From the cell containing the given text, extract its center point as (X, Y) coordinate. 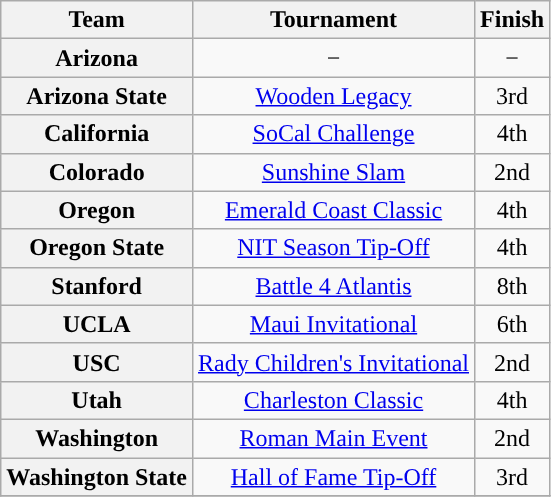
Arizona (97, 58)
Washington (97, 438)
Maui Invitational (334, 324)
Stanford (97, 286)
California (97, 134)
Team (97, 20)
Rady Children's Invitational (334, 362)
Roman Main Event (334, 438)
SoCal Challenge (334, 134)
Battle 4 Atlantis (334, 286)
6th (512, 324)
USC (97, 362)
UCLA (97, 324)
Oregon (97, 210)
Arizona State (97, 96)
NIT Season Tip-Off (334, 248)
Utah (97, 400)
Oregon State (97, 248)
Wooden Legacy (334, 96)
Finish (512, 20)
Sunshine Slam (334, 172)
Tournament (334, 20)
Hall of Fame Tip-Off (334, 477)
Colorado (97, 172)
Emerald Coast Classic (334, 210)
Washington State (97, 477)
8th (512, 286)
Charleston Classic (334, 400)
